Locate the cell with the specified text and output its [X, Y] center coordinate. 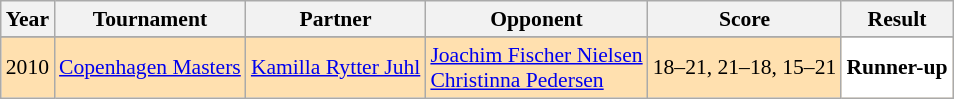
Score [745, 19]
Result [896, 19]
Tournament [150, 19]
Kamilla Rytter Juhl [336, 68]
Opponent [536, 19]
2010 [28, 68]
Year [28, 19]
Partner [336, 19]
18–21, 21–18, 15–21 [745, 68]
Copenhagen Masters [150, 68]
Joachim Fischer Nielsen Christinna Pedersen [536, 68]
Runner-up [896, 68]
